Search for the cell housing the specified text and yield its [x, y] center coordinate. 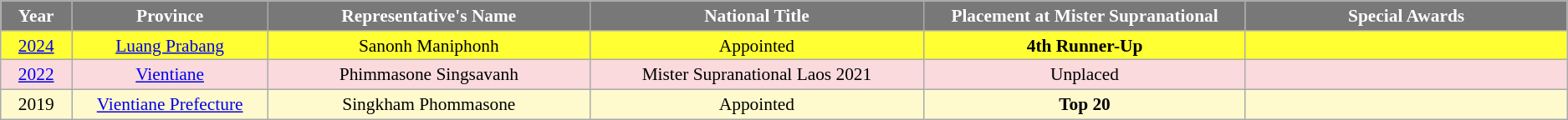
Unplaced [1085, 75]
Luang Prabang [171, 46]
2019 [37, 105]
Phimmasone Singsavanh [430, 75]
Singkham Phommasone [430, 105]
2024 [37, 46]
Province [171, 16]
Mister Supranational Laos 2021 [757, 75]
2022 [37, 75]
4th Runner-Up [1085, 46]
Sanonh Maniphonh [430, 46]
National Title [757, 16]
Top 20 [1085, 105]
Representative's Name [430, 16]
Placement at Mister Supranational [1085, 16]
Year [37, 16]
Vientiane [171, 75]
Special Awards [1407, 16]
Vientiane Prefecture [171, 105]
